Capture the cell that displays the provided text and extract its [X, Y] central coordinate. 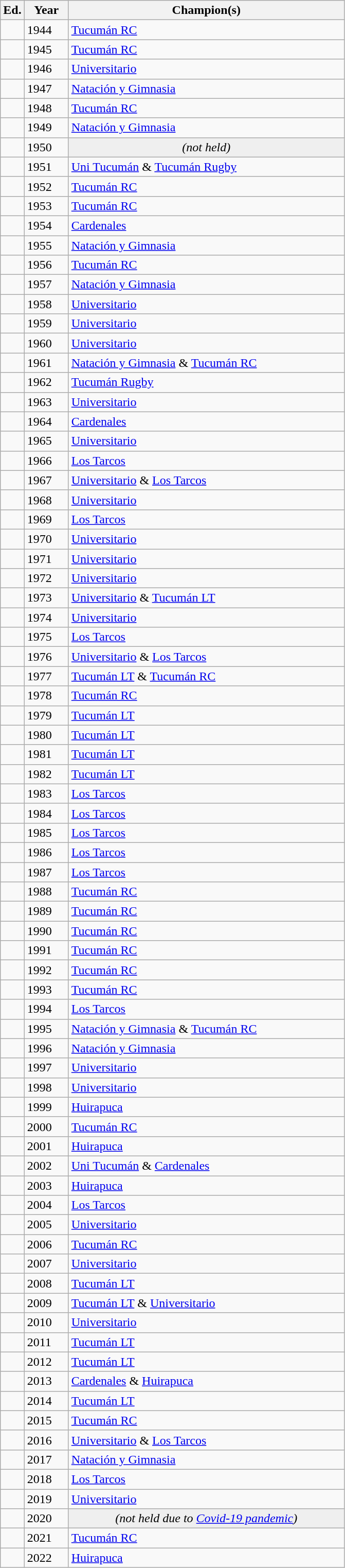
2020 [46, 1519]
2018 [46, 1479]
1968 [46, 500]
1994 [46, 1009]
1947 [46, 89]
Tucumán LT & Tucumán RC [206, 676]
2004 [46, 1205]
1962 [46, 382]
Uni Tucumán & Cardenales [206, 1166]
2007 [46, 1264]
2009 [46, 1303]
1954 [46, 225]
1974 [46, 618]
1967 [46, 480]
Tucumán LT & Universitario [206, 1303]
(not held due to Covid-19 pandemic) [206, 1519]
2017 [46, 1459]
1977 [46, 676]
1975 [46, 637]
Uni Tucumán & Tucumán Rugby [206, 167]
1972 [46, 578]
1970 [46, 539]
Ed. [12, 10]
2022 [46, 1558]
1986 [46, 852]
1991 [46, 950]
1989 [46, 911]
1955 [46, 245]
2016 [46, 1440]
2011 [46, 1342]
1996 [46, 1048]
1945 [46, 49]
2005 [46, 1225]
1992 [46, 970]
1982 [46, 774]
1949 [46, 128]
1953 [46, 206]
Cardenales & Huirapuca [206, 1381]
2013 [46, 1381]
2001 [46, 1146]
2010 [46, 1323]
1969 [46, 519]
1964 [46, 421]
1999 [46, 1107]
Champion(s) [206, 10]
1983 [46, 794]
1998 [46, 1087]
2008 [46, 1283]
1958 [46, 304]
2006 [46, 1244]
2003 [46, 1185]
1952 [46, 186]
Universitario & Tucumán LT [206, 598]
1948 [46, 108]
1973 [46, 598]
2019 [46, 1499]
1976 [46, 657]
2000 [46, 1126]
1956 [46, 265]
2012 [46, 1362]
1993 [46, 990]
1990 [46, 931]
1944 [46, 30]
1980 [46, 735]
1984 [46, 813]
1987 [46, 872]
1978 [46, 696]
Tucumán Rugby [206, 382]
1995 [46, 1029]
1951 [46, 167]
1988 [46, 892]
1981 [46, 754]
1961 [46, 363]
2021 [46, 1538]
1997 [46, 1068]
1966 [46, 461]
1960 [46, 343]
1959 [46, 324]
1957 [46, 285]
2015 [46, 1420]
1985 [46, 833]
(not held) [206, 147]
1979 [46, 715]
1965 [46, 441]
1946 [46, 69]
Year [46, 10]
1963 [46, 402]
1950 [46, 147]
1971 [46, 558]
2014 [46, 1401]
2002 [46, 1166]
